Capture the cell that displays the provided text and extract its [X, Y] central coordinate. 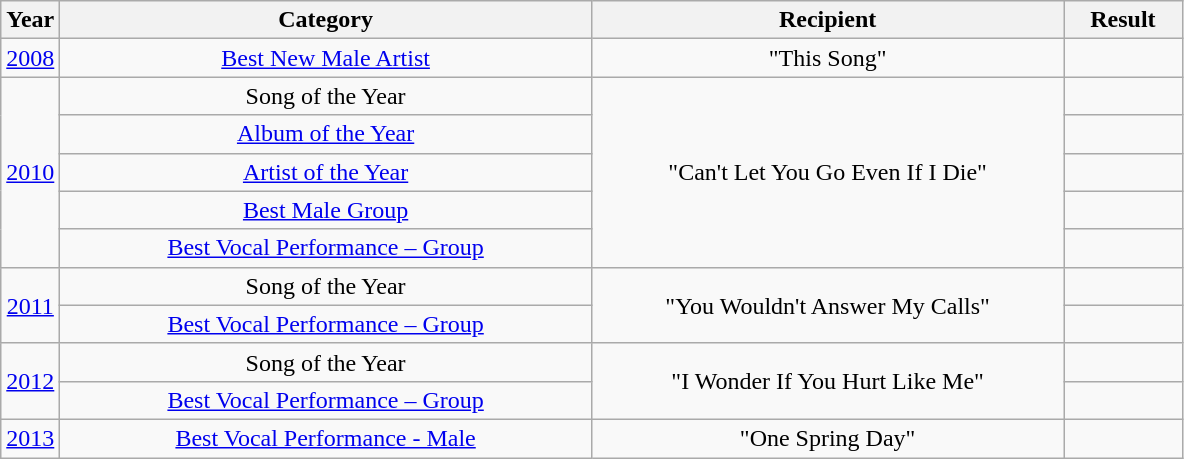
"I Wonder If You Hurt Like Me" [827, 381]
"You Wouldn't Answer My Calls" [827, 305]
Artist of the Year [326, 172]
Recipient [827, 20]
Album of the Year [326, 134]
Result [1123, 20]
Best Male Group [326, 210]
2013 [30, 438]
Best New Male Artist [326, 58]
2008 [30, 58]
"One Spring Day" [827, 438]
2011 [30, 305]
2012 [30, 381]
Best Vocal Performance - Male [326, 438]
"Can't Let You Go Even If I Die" [827, 172]
Category [326, 20]
"This Song" [827, 58]
Year [30, 20]
2010 [30, 172]
